Search for the cell housing the specified text and yield its (x, y) center coordinate. 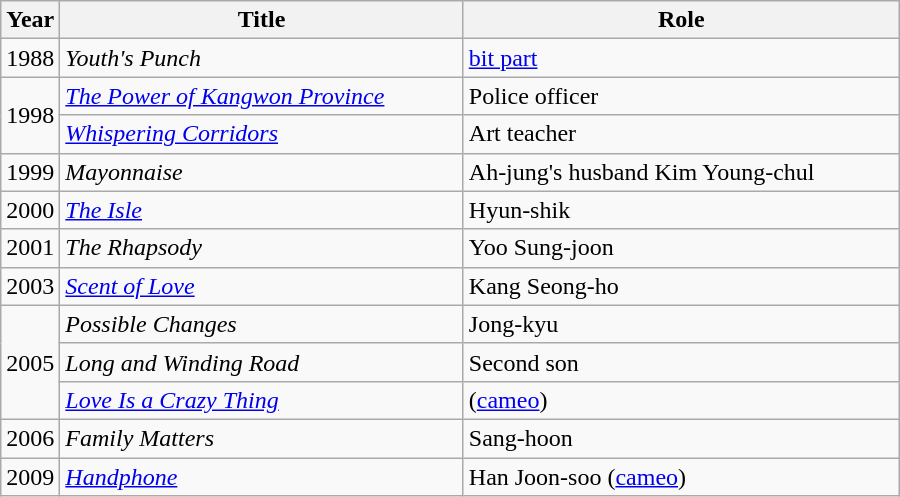
2003 (30, 286)
1998 (30, 115)
The Power of Kangwon Province (262, 96)
The Isle (262, 210)
1988 (30, 58)
Police officer (681, 96)
Mayonnaise (262, 172)
Family Matters (262, 438)
Hyun-shik (681, 210)
(cameo) (681, 400)
Ah-jung's husband Kim Young-chul (681, 172)
1999 (30, 172)
Second son (681, 362)
Jong-kyu (681, 324)
The Rhapsody (262, 248)
Youth's Punch (262, 58)
Possible Changes (262, 324)
Yoo Sung-joon (681, 248)
2000 (30, 210)
2006 (30, 438)
2009 (30, 477)
Year (30, 20)
Sang-hoon (681, 438)
Long and Winding Road (262, 362)
Scent of Love (262, 286)
Title (262, 20)
2001 (30, 248)
Role (681, 20)
Han Joon-soo (cameo) (681, 477)
Kang Seong-ho (681, 286)
Art teacher (681, 134)
2005 (30, 362)
Handphone (262, 477)
Whispering Corridors (262, 134)
Love Is a Crazy Thing (262, 400)
bit part (681, 58)
